Return [X, Y] of the center of cell containing provided text 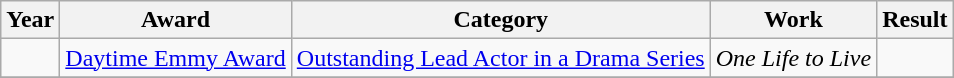
Year [30, 20]
Work [793, 20]
Category [500, 20]
Daytime Emmy Award [176, 58]
One Life to Live [793, 58]
Award [176, 20]
Outstanding Lead Actor in a Drama Series [500, 58]
Result [915, 20]
